Locate the cell with the specified text and output its [x, y] center coordinate. 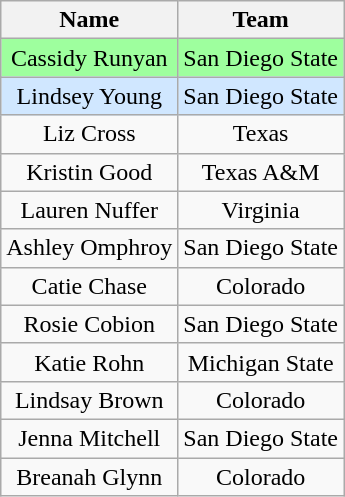
Name [90, 20]
Michigan State [261, 362]
Katie Rohn [90, 362]
Ashley Omphroy [90, 248]
Liz Cross [90, 134]
Team [261, 20]
Jenna Mitchell [90, 438]
Virginia [261, 210]
Breanah Glynn [90, 477]
Rosie Cobion [90, 324]
Lindsey Young [90, 96]
Lindsay Brown [90, 400]
Catie Chase [90, 286]
Lauren Nuffer [90, 210]
Kristin Good [90, 172]
Cassidy Runyan [90, 58]
Texas [261, 134]
Texas A&M [261, 172]
